Output the [x, y] coordinate of the center of the cell containing the given text.  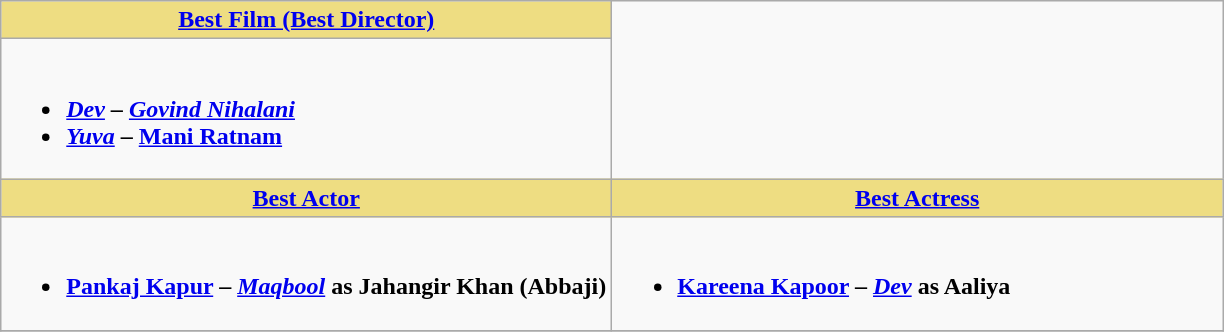
Pankaj Kapur – Maqbool as Jahangir Khan (Abbaji) [306, 274]
Dev – Govind NihalaniYuva – Mani Ratnam [306, 109]
Best Actress [918, 198]
Best Actor [306, 198]
Kareena Kapoor – Dev as Aaliya [918, 274]
Best Film (Best Director) [306, 20]
